Scan for the cell matching the given text and deliver its (X, Y) coordinate at center. 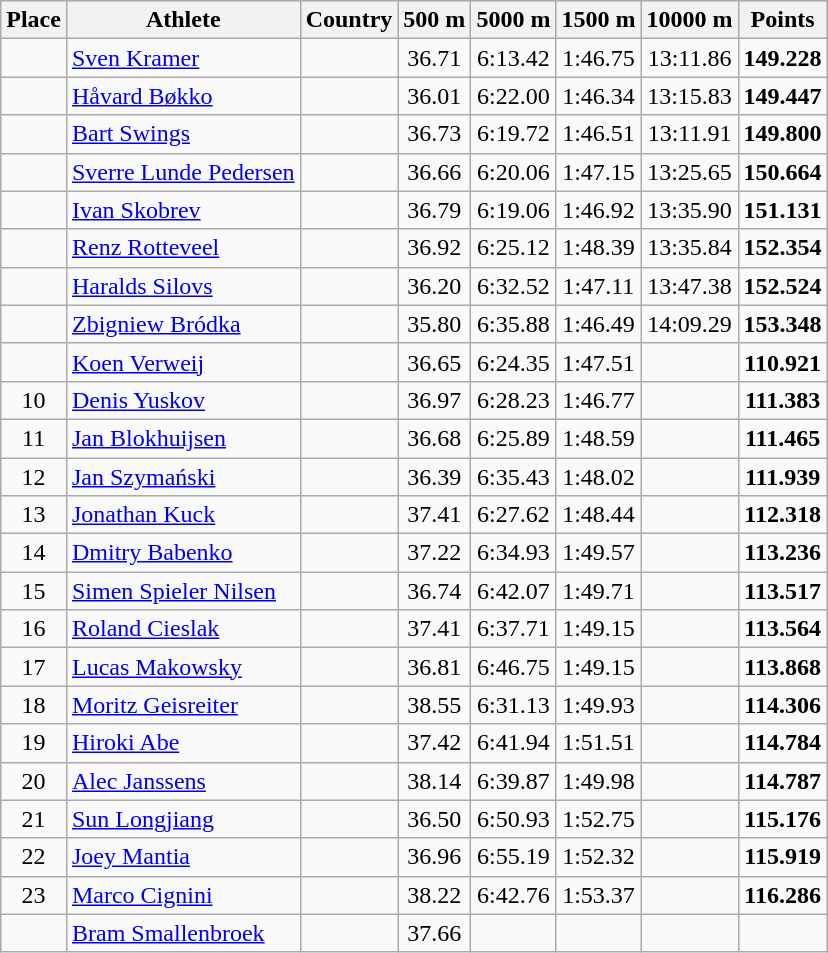
Koen Verweij (183, 362)
115.919 (782, 857)
36.66 (434, 172)
6:50.93 (514, 819)
6:19.06 (514, 210)
6:25.12 (514, 248)
1:48.39 (598, 248)
1:49.71 (598, 591)
36.20 (434, 286)
6:35.43 (514, 477)
1:49.57 (598, 553)
1:52.75 (598, 819)
Sven Kramer (183, 58)
35.80 (434, 324)
1:48.59 (598, 438)
1:47.11 (598, 286)
13:47.38 (690, 286)
13:25.65 (690, 172)
6:19.72 (514, 134)
Jonathan Kuck (183, 515)
Sun Longjiang (183, 819)
36.97 (434, 400)
111.939 (782, 477)
116.286 (782, 895)
152.524 (782, 286)
22 (34, 857)
151.131 (782, 210)
6:31.13 (514, 705)
150.664 (782, 172)
Country (349, 20)
38.55 (434, 705)
1:49.98 (598, 781)
15 (34, 591)
Hiroki Abe (183, 743)
1:47.15 (598, 172)
1:53.37 (598, 895)
6:55.19 (514, 857)
Bart Swings (183, 134)
Håvard Bøkko (183, 96)
6:24.35 (514, 362)
14:09.29 (690, 324)
6:46.75 (514, 667)
6:22.00 (514, 96)
38.14 (434, 781)
16 (34, 629)
Points (782, 20)
500 m (434, 20)
6:35.88 (514, 324)
1:46.34 (598, 96)
Athlete (183, 20)
13 (34, 515)
36.96 (434, 857)
110.921 (782, 362)
37.22 (434, 553)
6:42.76 (514, 895)
1:46.77 (598, 400)
1:46.75 (598, 58)
6:20.06 (514, 172)
10 (34, 400)
21 (34, 819)
Dmitry Babenko (183, 553)
1:51.51 (598, 743)
Sverre Lunde Pedersen (183, 172)
1:48.44 (598, 515)
Bram Smallenbroek (183, 933)
36.39 (434, 477)
36.73 (434, 134)
114.787 (782, 781)
6:39.87 (514, 781)
1:49.93 (598, 705)
23 (34, 895)
13:11.86 (690, 58)
114.306 (782, 705)
6:27.62 (514, 515)
36.68 (434, 438)
38.22 (434, 895)
113.564 (782, 629)
115.176 (782, 819)
Moritz Geisreiter (183, 705)
113.236 (782, 553)
1:46.51 (598, 134)
1:47.51 (598, 362)
Zbigniew Bródka (183, 324)
36.71 (434, 58)
Jan Szymański (183, 477)
18 (34, 705)
Roland Cieslak (183, 629)
149.800 (782, 134)
Jan Blokhuijsen (183, 438)
20 (34, 781)
6:34.93 (514, 553)
153.348 (782, 324)
6:13.42 (514, 58)
17 (34, 667)
Place (34, 20)
1:52.32 (598, 857)
Ivan Skobrev (183, 210)
Lucas Makowsky (183, 667)
13:15.83 (690, 96)
14 (34, 553)
36.79 (434, 210)
1:48.02 (598, 477)
6:32.52 (514, 286)
13:35.84 (690, 248)
1500 m (598, 20)
Joey Mantia (183, 857)
13:35.90 (690, 210)
Renz Rotteveel (183, 248)
6:28.23 (514, 400)
149.447 (782, 96)
36.65 (434, 362)
Denis Yuskov (183, 400)
10000 m (690, 20)
Marco Cignini (183, 895)
36.74 (434, 591)
Alec Janssens (183, 781)
37.42 (434, 743)
Simen Spieler Nilsen (183, 591)
149.228 (782, 58)
37.66 (434, 933)
36.81 (434, 667)
113.517 (782, 591)
11 (34, 438)
36.01 (434, 96)
6:25.89 (514, 438)
112.318 (782, 515)
36.92 (434, 248)
Haralds Silovs (183, 286)
6:41.94 (514, 743)
111.465 (782, 438)
5000 m (514, 20)
113.868 (782, 667)
114.784 (782, 743)
6:37.71 (514, 629)
1:46.92 (598, 210)
111.383 (782, 400)
6:42.07 (514, 591)
12 (34, 477)
152.354 (782, 248)
36.50 (434, 819)
13:11.91 (690, 134)
19 (34, 743)
1:46.49 (598, 324)
